Detect which cell encompasses the target text, then output its [x, y] center coordinate. 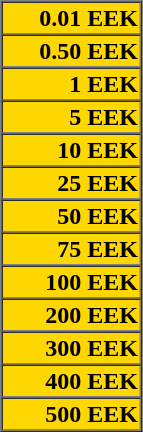
0.01 EEK [72, 18]
100 EEK [72, 282]
400 EEK [72, 380]
75 EEK [72, 248]
0.50 EEK [72, 50]
50 EEK [72, 216]
1 EEK [72, 84]
10 EEK [72, 150]
25 EEK [72, 182]
5 EEK [72, 116]
500 EEK [72, 414]
200 EEK [72, 314]
300 EEK [72, 348]
